Find where the given text appears and provide that cell's center as [x, y] coordinate. 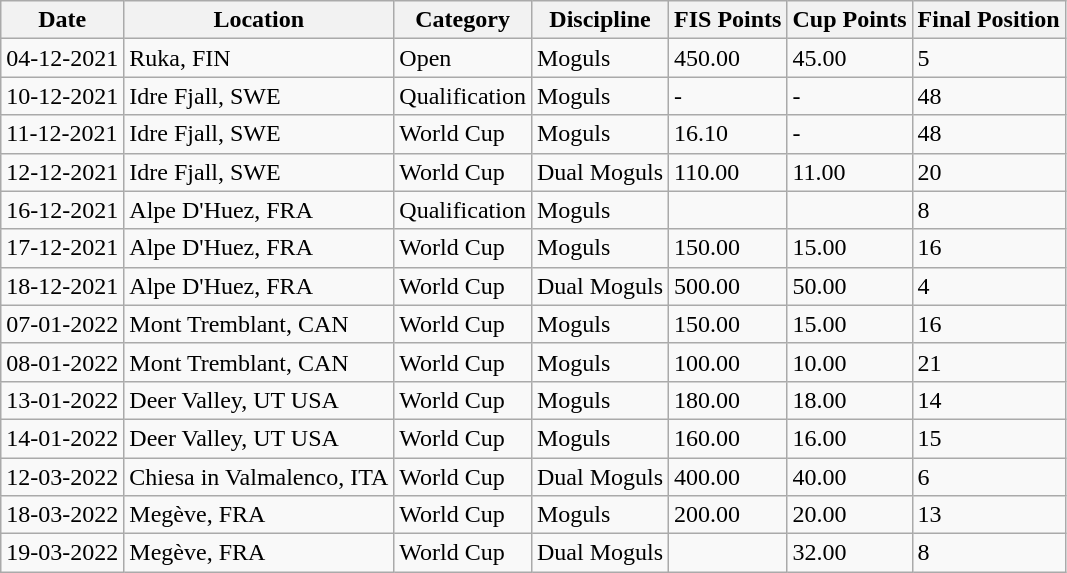
500.00 [728, 286]
Location [259, 20]
450.00 [728, 58]
16-12-2021 [62, 210]
11.00 [850, 172]
19-03-2022 [62, 553]
400.00 [728, 477]
FIS Points [728, 20]
Discipline [600, 20]
14 [988, 400]
12-03-2022 [62, 477]
13 [988, 515]
18-12-2021 [62, 286]
50.00 [850, 286]
Chiesa in Valmalenco, ITA [259, 477]
18-03-2022 [62, 515]
13-01-2022 [62, 400]
07-01-2022 [62, 324]
200.00 [728, 515]
160.00 [728, 438]
17-12-2021 [62, 248]
14-01-2022 [62, 438]
5 [988, 58]
15 [988, 438]
Date [62, 20]
21 [988, 362]
18.00 [850, 400]
40.00 [850, 477]
16.00 [850, 438]
04-12-2021 [62, 58]
11-12-2021 [62, 134]
Open [463, 58]
Cup Points [850, 20]
Final Position [988, 20]
6 [988, 477]
110.00 [728, 172]
08-01-2022 [62, 362]
100.00 [728, 362]
16.10 [728, 134]
20.00 [850, 515]
Ruka, FIN [259, 58]
4 [988, 286]
45.00 [850, 58]
32.00 [850, 553]
12-12-2021 [62, 172]
10-12-2021 [62, 96]
Category [463, 20]
180.00 [728, 400]
10.00 [850, 362]
20 [988, 172]
